From the cell containing the given text, extract its center point as [x, y] coordinate. 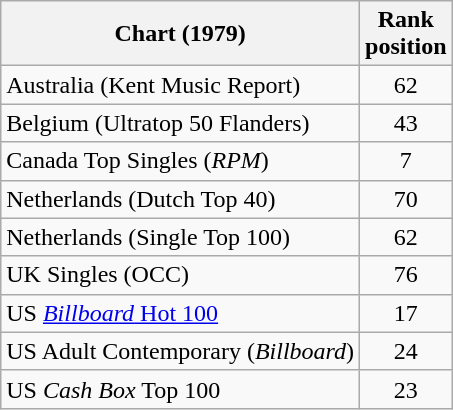
US Adult Contemporary (Billboard) [180, 351]
Chart (1979) [180, 34]
Rankposition [406, 34]
24 [406, 351]
23 [406, 389]
70 [406, 199]
76 [406, 275]
17 [406, 313]
US Cash Box Top 100 [180, 389]
43 [406, 123]
7 [406, 161]
Netherlands (Dutch Top 40) [180, 199]
Australia (Kent Music Report) [180, 85]
Netherlands (Single Top 100) [180, 237]
UK Singles (OCC) [180, 275]
Belgium (Ultratop 50 Flanders) [180, 123]
US Billboard Hot 100 [180, 313]
Canada Top Singles (RPM) [180, 161]
